Capture the cell that displays the provided text and extract its (x, y) central coordinate. 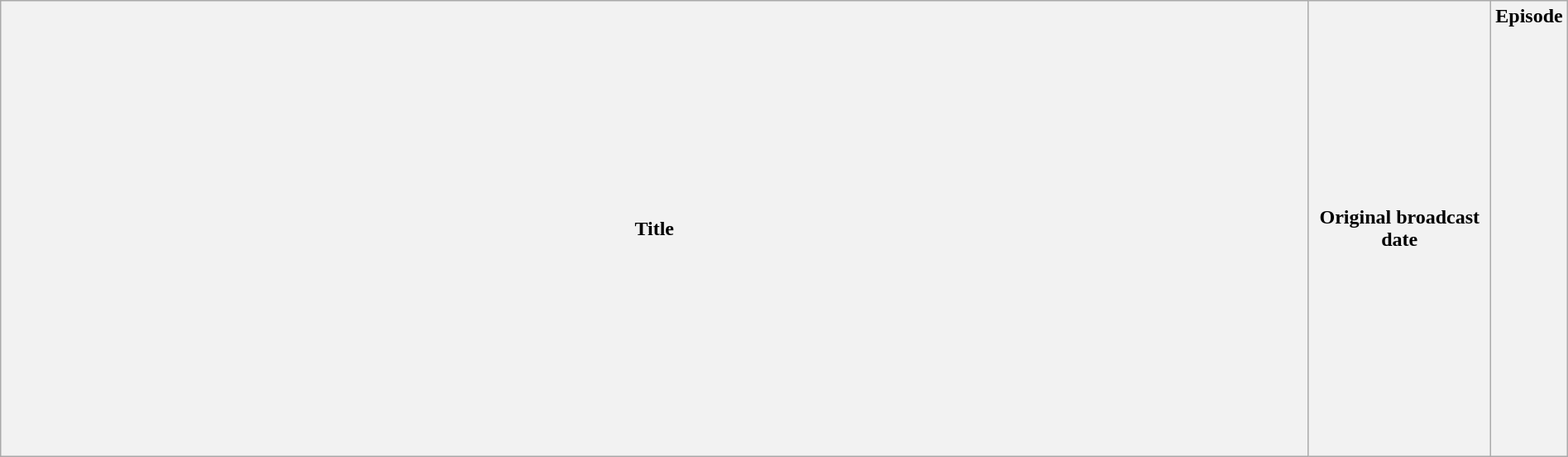
Title (655, 228)
Original broadcast date (1399, 228)
Episode (1529, 228)
